Detect which cell encompasses the target text, then output its [x, y] center coordinate. 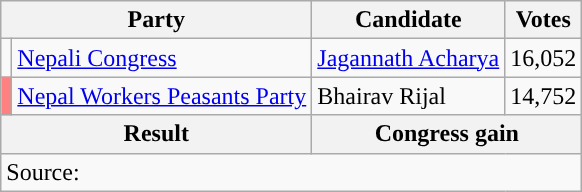
Votes [544, 20]
Jagannath Acharya [408, 58]
Nepali Congress [162, 58]
Nepal Workers Peasants Party [162, 96]
Congress gain [447, 134]
Bhairav Rijal [408, 96]
Party [156, 20]
Source: [292, 172]
16,052 [544, 58]
14,752 [544, 96]
Candidate [408, 20]
Result [156, 134]
